Output the [x, y] coordinate of the center of the cell containing the given text.  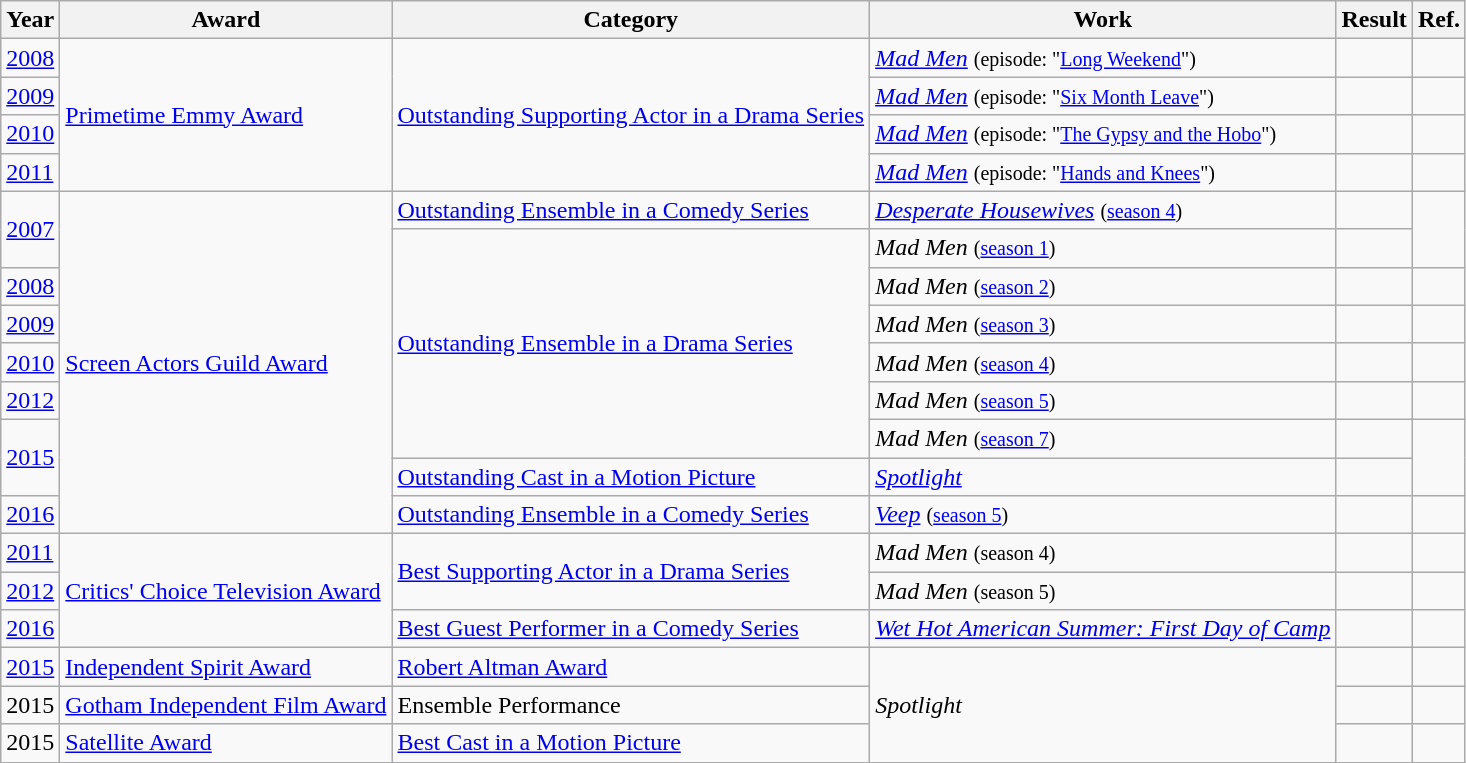
Primetime Emmy Award [226, 115]
Ensemble Performance [631, 705]
Outstanding Ensemble in a Drama Series [631, 343]
Award [226, 20]
2007 [30, 229]
Satellite Award [226, 743]
Mad Men (episode: "The Gypsy and the Hobo") [1103, 134]
Independent Spirit Award [226, 667]
Ref. [1438, 20]
Veep (season 5) [1103, 515]
Result [1374, 20]
Mad Men (episode: "Long Weekend") [1103, 58]
Mad Men (episode: "Hands and Knees") [1103, 172]
Best Cast in a Motion Picture [631, 743]
Best Guest Performer in a Comedy Series [631, 629]
Critics' Choice Television Award [226, 591]
Outstanding Supporting Actor in a Drama Series [631, 115]
Mad Men (season 1) [1103, 248]
Gotham Independent Film Award [226, 705]
Robert Altman Award [631, 667]
Outstanding Cast in a Motion Picture [631, 477]
Mad Men (season 7) [1103, 438]
Year [30, 20]
Mad Men (season 2) [1103, 286]
Screen Actors Guild Award [226, 362]
Category [631, 20]
Desperate Housewives (season 4) [1103, 210]
Best Supporting Actor in a Drama Series [631, 572]
Work [1103, 20]
Mad Men (season 3) [1103, 324]
Mad Men (episode: "Six Month Leave") [1103, 96]
Wet Hot American Summer: First Day of Camp [1103, 629]
